Find where the given text appears and provide that cell's center as [X, Y] coordinate. 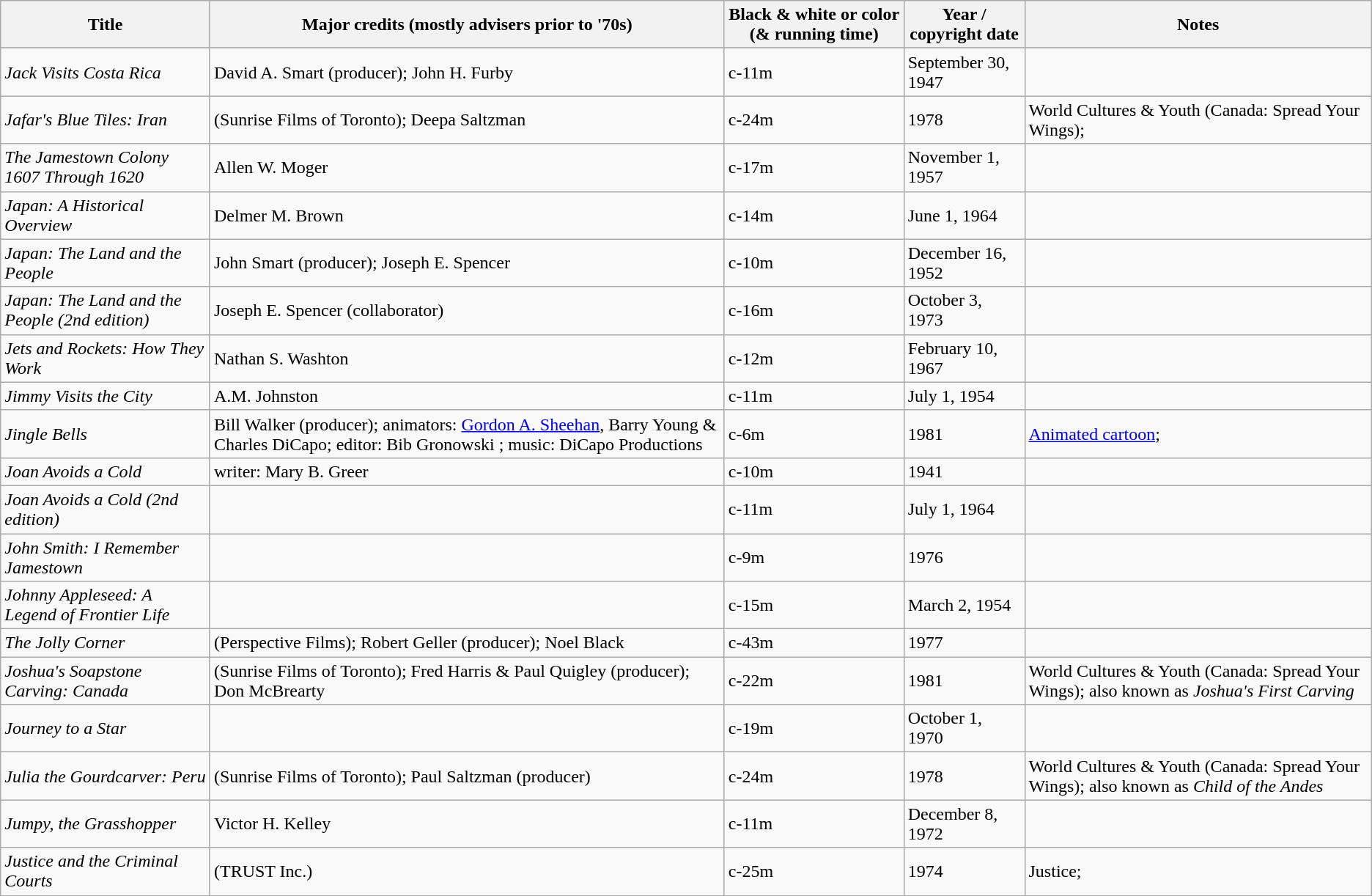
Jumpy, the Grasshopper [106, 824]
Joan Avoids a Cold [106, 471]
February 10, 1967 [965, 358]
c-6m [814, 434]
Justice and the Criminal Courts [106, 871]
Bill Walker (producer); animators: Gordon A. Sheehan, Barry Young & Charles DiCapo; editor: Bib Gronowski ; music: DiCapo Productions [467, 434]
(Sunrise Films of Toronto); Paul Saltzman (producer) [467, 776]
Johnny Appleseed: A Legend of Frontier Life [106, 606]
November 1, 1957 [965, 167]
June 1, 1964 [965, 216]
Jack Visits Costa Rica [106, 72]
Black & white or color (& running time) [814, 25]
c-19m [814, 729]
Delmer M. Brown [467, 216]
Japan: The Land and the People (2nd edition) [106, 311]
Allen W. Moger [467, 167]
John Smith: I Remember Jamestown [106, 557]
Jimmy Visits the City [106, 396]
Joan Avoids a Cold (2nd edition) [106, 509]
Journey to a Star [106, 729]
c-43m [814, 643]
October 1, 1970 [965, 729]
c-9m [814, 557]
Joseph E. Spencer (collaborator) [467, 311]
c-12m [814, 358]
Nathan S. Washton [467, 358]
(Sunrise Films of Toronto); Deepa Saltzman [467, 120]
Animated cartoon; [1198, 434]
October 3, 1973 [965, 311]
World Cultures & Youth (Canada: Spread Your Wings); [1198, 120]
1977 [965, 643]
1976 [965, 557]
John Smart (producer); Joseph E. Spencer [467, 262]
A.M. Johnston [467, 396]
c-15m [814, 606]
(Perspective Films); Robert Geller (producer); Noel Black [467, 643]
World Cultures & Youth (Canada: Spread Your Wings); also known as Joshua's First Carving [1198, 680]
writer: Mary B. Greer [467, 471]
The Jamestown Colony 1607 Through 1620 [106, 167]
Joshua's Soapstone Carving: Canada [106, 680]
Julia the Gourdcarver: Peru [106, 776]
1941 [965, 471]
The Jolly Corner [106, 643]
Jingle Bells [106, 434]
July 1, 1964 [965, 509]
Victor H. Kelley [467, 824]
September 30, 1947 [965, 72]
Major credits (mostly advisers prior to '70s) [467, 25]
Notes [1198, 25]
December 8, 1972 [965, 824]
December 16, 1952 [965, 262]
c-14m [814, 216]
Japan: A Historical Overview [106, 216]
David A. Smart (producer); John H. Furby [467, 72]
Jets and Rockets: How They Work [106, 358]
Year / copyright date [965, 25]
1974 [965, 871]
Justice; [1198, 871]
Jafar's Blue Tiles: Iran [106, 120]
c-25m [814, 871]
(Sunrise Films of Toronto); Fred Harris & Paul Quigley (producer); Don McBrearty [467, 680]
Title [106, 25]
World Cultures & Youth (Canada: Spread Your Wings); also known as Child of the Andes [1198, 776]
March 2, 1954 [965, 606]
c-16m [814, 311]
c-22m [814, 680]
Japan: The Land and the People [106, 262]
c-17m [814, 167]
(TRUST Inc.) [467, 871]
July 1, 1954 [965, 396]
